Detect which cell encompasses the target text, then output its [X, Y] center coordinate. 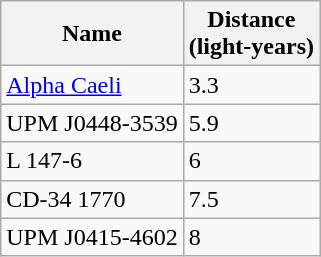
Distance(light-years) [251, 34]
UPM J0415-4602 [92, 237]
5.9 [251, 123]
Name [92, 34]
6 [251, 161]
8 [251, 237]
7.5 [251, 199]
UPM J0448-3539 [92, 123]
Alpha Caeli [92, 85]
CD-34 1770 [92, 199]
3.3 [251, 85]
L 147-6 [92, 161]
